Determine the (x, y) coordinate at the center of the cell enclosing the given text.  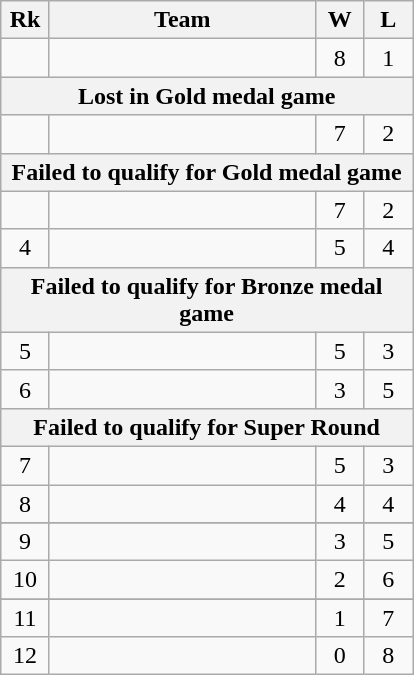
Failed to qualify for Super Round (207, 427)
Rk (26, 20)
Failed to qualify for Gold medal game (207, 172)
Failed to qualify for Bronze medal game (207, 300)
Team (182, 20)
L (388, 20)
10 (26, 580)
11 (26, 618)
9 (26, 542)
Lost in Gold medal game (207, 96)
0 (340, 656)
12 (26, 656)
W (340, 20)
